From the cell containing the given text, extract its center point as [X, Y] coordinate. 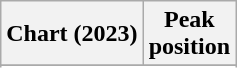
Peakposition [189, 34]
Chart (2023) [72, 34]
